Scan for the cell matching the given text and deliver its (X, Y) coordinate at center. 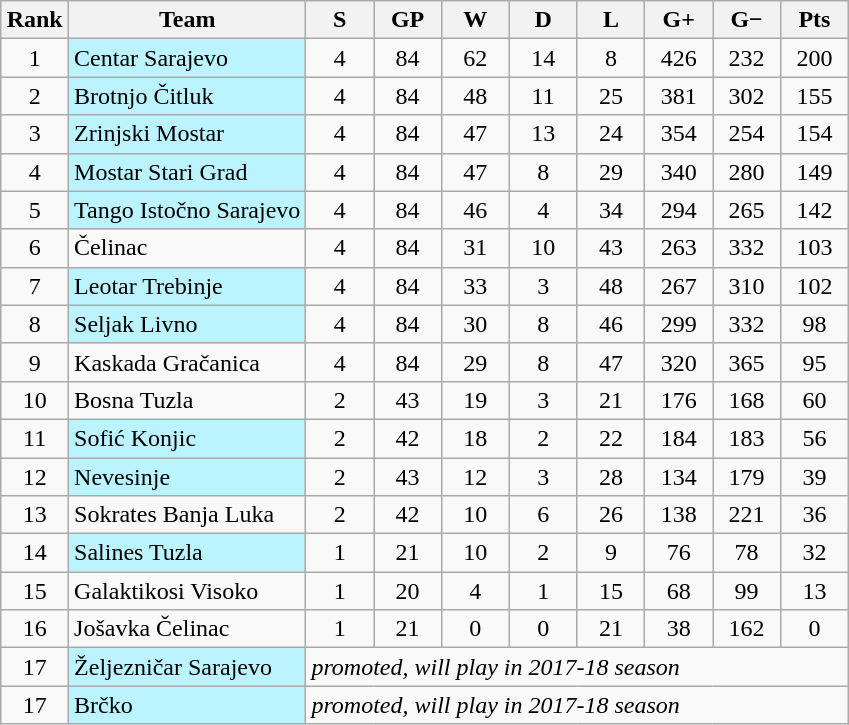
426 (679, 58)
155 (814, 96)
36 (814, 515)
179 (747, 477)
99 (747, 591)
354 (679, 134)
365 (747, 362)
Sokrates Banja Luka (188, 515)
Leotar Trebinje (188, 286)
149 (814, 172)
134 (679, 477)
310 (747, 286)
Brčko (188, 705)
Rank (35, 20)
Team (188, 20)
267 (679, 286)
18 (475, 438)
76 (679, 553)
34 (611, 210)
39 (814, 477)
GP (408, 20)
Salines Tuzla (188, 553)
32 (814, 553)
162 (747, 629)
L (611, 20)
28 (611, 477)
68 (679, 591)
24 (611, 134)
142 (814, 210)
D (543, 20)
Bosna Tuzla (188, 400)
221 (747, 515)
184 (679, 438)
Seljak Livno (188, 324)
Tango Istočno Sarajevo (188, 210)
Željezničar Sarajevo (188, 667)
31 (475, 248)
340 (679, 172)
W (475, 20)
381 (679, 96)
263 (679, 248)
Mostar Stari Grad (188, 172)
Kaskada Gračanica (188, 362)
Galaktikosi Visoko (188, 591)
Čelinac (188, 248)
26 (611, 515)
294 (679, 210)
16 (35, 629)
30 (475, 324)
Jošavka Čelinac (188, 629)
302 (747, 96)
200 (814, 58)
98 (814, 324)
320 (679, 362)
62 (475, 58)
154 (814, 134)
60 (814, 400)
102 (814, 286)
232 (747, 58)
20 (408, 591)
299 (679, 324)
33 (475, 286)
Pts (814, 20)
265 (747, 210)
183 (747, 438)
25 (611, 96)
Nevesinje (188, 477)
254 (747, 134)
38 (679, 629)
7 (35, 286)
103 (814, 248)
168 (747, 400)
176 (679, 400)
95 (814, 362)
5 (35, 210)
G+ (679, 20)
Brotnjo Čitluk (188, 96)
280 (747, 172)
Sofić Konjic (188, 438)
22 (611, 438)
S (340, 20)
19 (475, 400)
Centar Sarajevo (188, 58)
138 (679, 515)
56 (814, 438)
G− (747, 20)
78 (747, 553)
Zrinjski Mostar (188, 134)
